Search for the cell housing the specified text and yield its (X, Y) center coordinate. 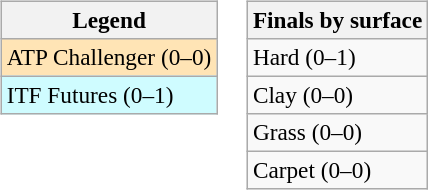
Hard (0–1) (337, 57)
Legend (108, 20)
Carpet (0–0) (337, 171)
Finals by surface (337, 20)
ITF Futures (0–1) (108, 95)
Clay (0–0) (337, 95)
Grass (0–0) (337, 133)
ATP Challenger (0–0) (108, 57)
